Detect which cell encompasses the target text, then output its (X, Y) center coordinate. 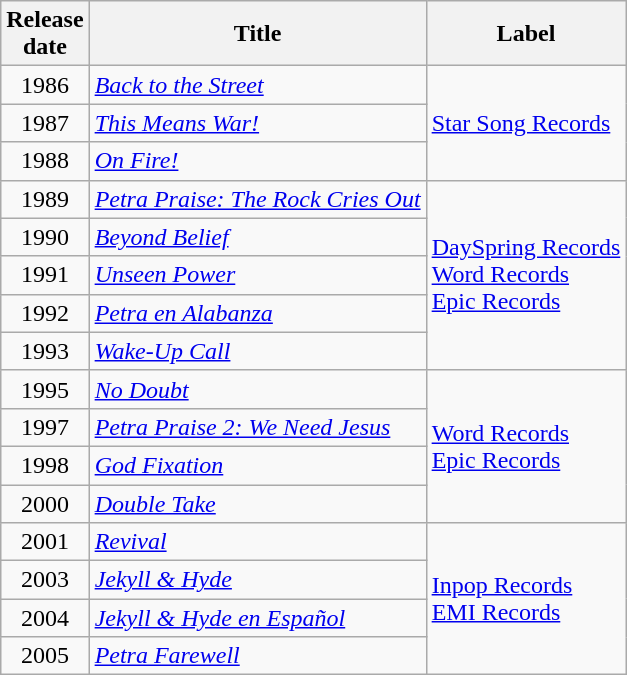
1987 (45, 123)
Inpop RecordsEMI Records (526, 599)
Unseen Power (258, 275)
Double Take (258, 503)
Petra Praise: The Rock Cries Out (258, 199)
1988 (45, 161)
2004 (45, 618)
DaySpring RecordsWord RecordsEpic Records (526, 275)
No Doubt (258, 389)
Star Song Records (526, 123)
Word RecordsEpic Records (526, 446)
Beyond Belief (258, 237)
On Fire! (258, 161)
Petra en Alabanza (258, 313)
2001 (45, 542)
Revival (258, 542)
Petra Farewell (258, 656)
Wake-Up Call (258, 351)
Jekyll & Hyde en Español (258, 618)
Back to the Street (258, 85)
1989 (45, 199)
Jekyll & Hyde (258, 580)
Releasedate (45, 34)
1986 (45, 85)
Petra Praise 2: We Need Jesus (258, 427)
2000 (45, 503)
1998 (45, 465)
God Fixation (258, 465)
1995 (45, 389)
2003 (45, 580)
Title (258, 34)
1991 (45, 275)
2005 (45, 656)
This Means War! (258, 123)
Label (526, 34)
1992 (45, 313)
1997 (45, 427)
1990 (45, 237)
1993 (45, 351)
